Output the (X, Y) coordinate of the center of the cell containing the given text.  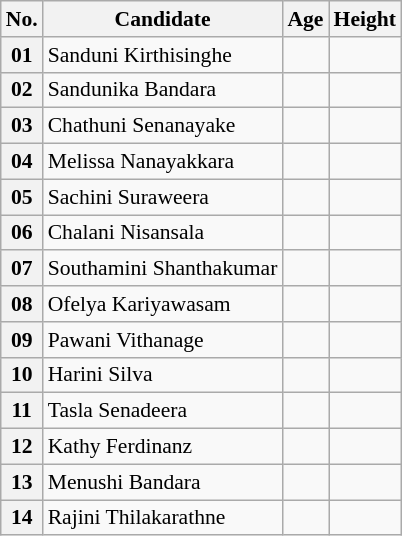
Height (365, 19)
Sandunika Bandara (163, 90)
06 (22, 233)
12 (22, 447)
Candidate (163, 19)
13 (22, 482)
03 (22, 126)
14 (22, 518)
Age (305, 19)
05 (22, 197)
Pawani Vithanage (163, 340)
Chathuni Senanayake (163, 126)
10 (22, 375)
02 (22, 90)
Ofelya Kariyawasam (163, 304)
08 (22, 304)
Harini Silva (163, 375)
Rajini Thilakarathne (163, 518)
Menushi Bandara (163, 482)
Tasla Senadeera (163, 411)
04 (22, 162)
Southamini Shanthakumar (163, 269)
09 (22, 340)
Sanduni Kirthisinghe (163, 55)
07 (22, 269)
No. (22, 19)
Chalani Nisansala (163, 233)
Melissa Nanayakkara (163, 162)
11 (22, 411)
01 (22, 55)
Kathy Ferdinanz (163, 447)
Sachini Suraweera (163, 197)
